Detect which cell encompasses the target text, then output its [X, Y] center coordinate. 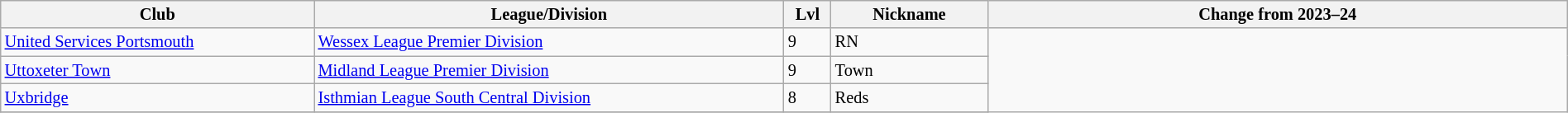
8 [807, 97]
Lvl [807, 14]
League/Division [549, 14]
Uttoxeter Town [157, 70]
Midland League Premier Division [549, 70]
Reds [910, 97]
Nickname [910, 14]
United Services Portsmouth [157, 42]
Wessex League Premier Division [549, 42]
Town [910, 70]
Isthmian League South Central Division [549, 97]
Club [157, 14]
Uxbridge [157, 97]
Change from 2023–24 [1277, 14]
RN [910, 42]
